Search for the cell housing the specified text and yield its [x, y] center coordinate. 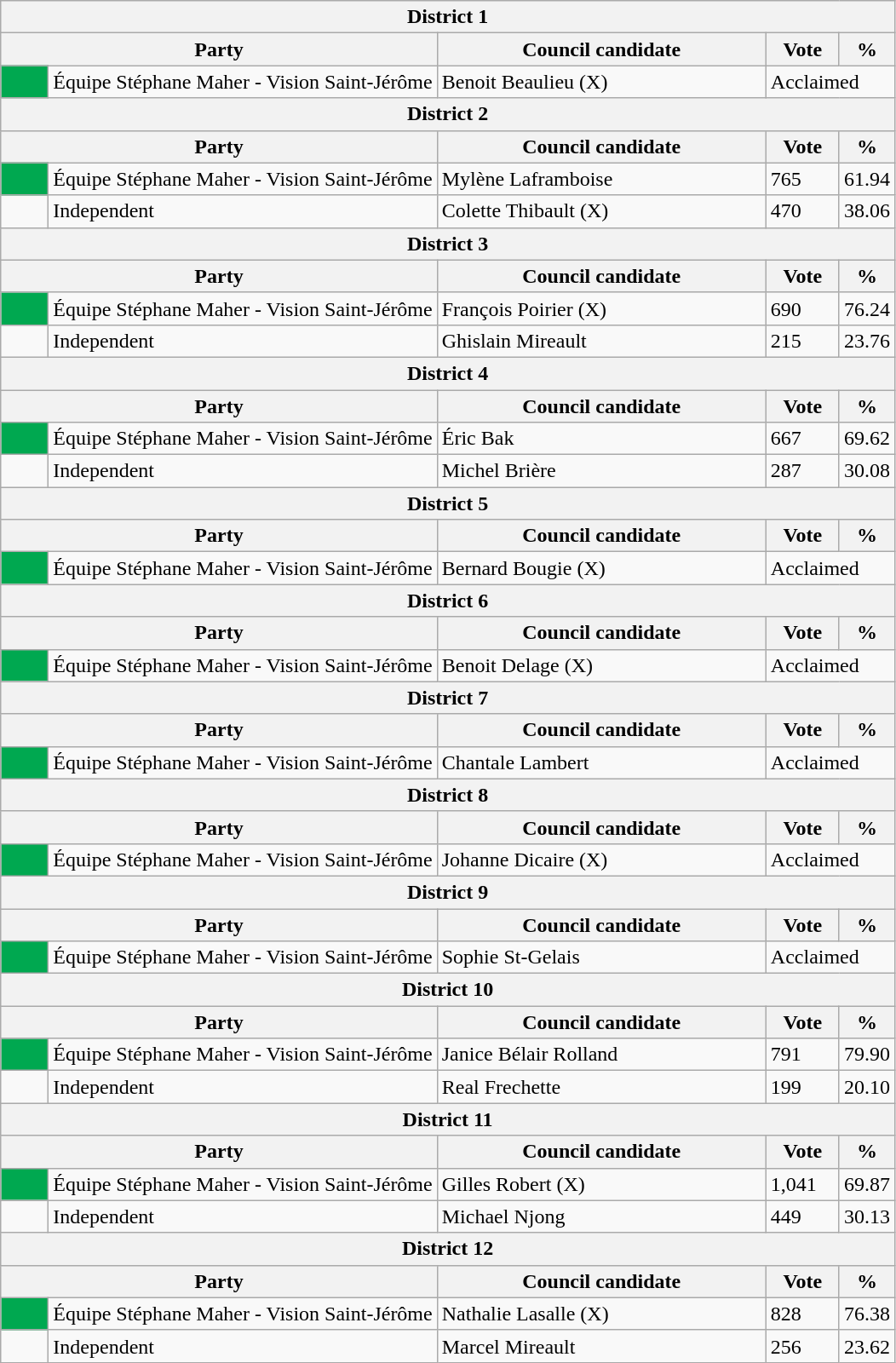
Michel Brière [601, 471]
Nathalie Lasalle (X) [601, 1314]
District 11 [448, 1119]
765 [802, 179]
Gilles Robert (X) [601, 1184]
District 1 [448, 17]
30.08 [867, 471]
District 8 [448, 795]
Benoit Delage (X) [601, 665]
Ghislain Mireault [601, 341]
199 [802, 1087]
828 [802, 1314]
69.62 [867, 439]
District 7 [448, 698]
470 [802, 211]
District 9 [448, 892]
69.87 [867, 1184]
38.06 [867, 211]
Mylène Laframboise [601, 179]
23.76 [867, 341]
Colette Thibault (X) [601, 211]
20.10 [867, 1087]
Michael Njong [601, 1216]
791 [802, 1055]
690 [802, 308]
Real Frechette [601, 1087]
61.94 [867, 179]
District 5 [448, 503]
30.13 [867, 1216]
Chantale Lambert [601, 762]
District 6 [448, 601]
François Poirier (X) [601, 308]
215 [802, 341]
1,041 [802, 1184]
667 [802, 439]
District 2 [448, 114]
287 [802, 471]
District 4 [448, 373]
79.90 [867, 1055]
Bernard Bougie (X) [601, 568]
Janice Bélair Rolland [601, 1055]
Marcel Mireault [601, 1346]
76.38 [867, 1314]
Sophie St-Gelais [601, 958]
256 [802, 1346]
23.62 [867, 1346]
449 [802, 1216]
76.24 [867, 308]
District 12 [448, 1249]
Benoit Beaulieu (X) [601, 82]
Éric Bak [601, 439]
Johanne Dicaire (X) [601, 860]
District 3 [448, 244]
District 10 [448, 990]
